Search for the cell housing the specified text and yield its [x, y] center coordinate. 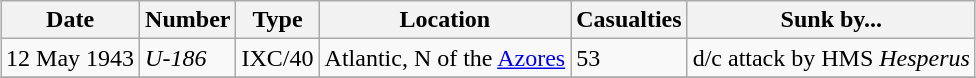
Atlantic, N of the Azores [445, 58]
12 May 1943 [70, 58]
Date [70, 20]
Sunk by... [831, 20]
Type [278, 20]
d/c attack by HMS Hesperus [831, 58]
Number [188, 20]
Location [445, 20]
U-186 [188, 58]
IXC/40 [278, 58]
Casualties [629, 20]
53 [629, 58]
